Detect which cell encompasses the target text, then output its [x, y] center coordinate. 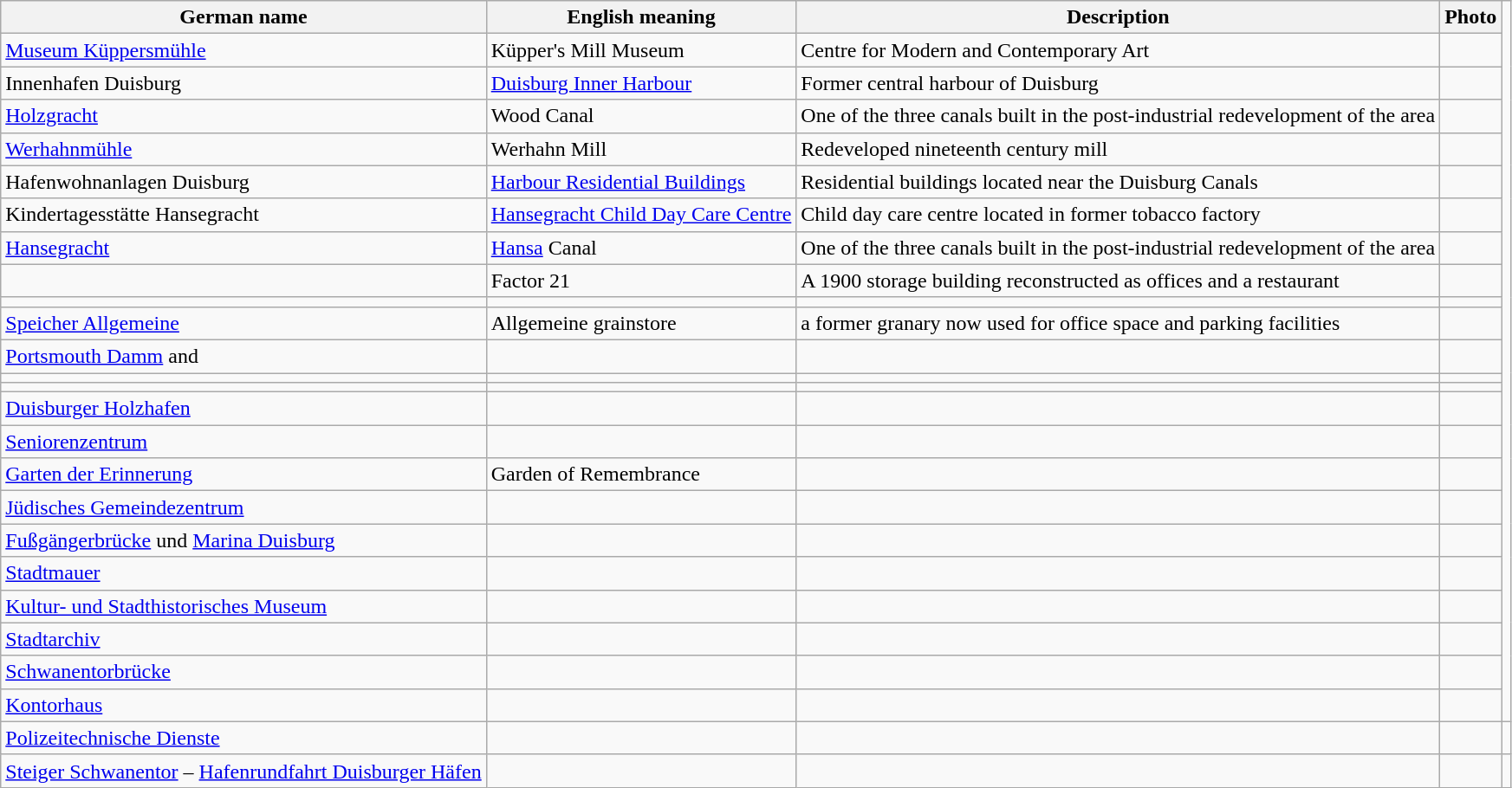
Child day care centre located in former tobacco factory [1118, 215]
Fußgängerbrücke und Marina Duisburg [243, 540]
Garden of Remembrance [641, 475]
Kontorhaus [243, 705]
Werhahn Mill [641, 149]
Wood Canal [641, 116]
Portsmouth Damm and [243, 356]
Stadtmauer [243, 573]
Museum Küppersmühle [243, 50]
Steiger Schwanentor – Hafenrundfahrt Duisburger Häfen [243, 771]
Innenhafen Duisburg [243, 83]
German name [243, 17]
Kindertagesstätte Hansegracht [243, 215]
Holzgracht [243, 116]
Former central harbour of Duisburg [1118, 83]
a former granary now used for office space and parking facilities [1118, 323]
Duisburg Inner Harbour [641, 83]
Hansegracht [243, 248]
Hansa Canal [641, 248]
Residential buildings located near the Duisburg Canals [1118, 182]
Allgemeine grainstore [641, 323]
Küpper's Mill Museum [641, 50]
A 1900 storage building reconstructed as offices and a restaurant [1118, 281]
Centre for Modern and Contemporary Art [1118, 50]
Polizeitechnische Dienste [243, 738]
Duisburger Holzhafen [243, 409]
Photo [1471, 17]
Schwanentorbrücke [243, 672]
Description [1118, 17]
English meaning [641, 17]
Seniorenzentrum [243, 442]
Werhahnmühle [243, 149]
Kultur- und Stadthistorisches Museum [243, 606]
Redeveloped nineteenth century mill [1118, 149]
Factor 21 [641, 281]
Harbour Residential Buildings [641, 182]
Stadtarchiv [243, 639]
Garten der Erinnerung [243, 475]
Speicher Allgemeine [243, 323]
Jüdisches Gemeindezentrum [243, 507]
Hansegracht Child Day Care Centre [641, 215]
Hafenwohnanlagen Duisburg [243, 182]
